Capture the cell that displays the provided text and extract its [x, y] central coordinate. 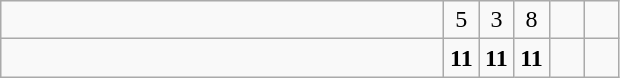
8 [532, 20]
5 [462, 20]
3 [496, 20]
